For the text-containing cell, return its midpoint in (X, Y) coordinate format. 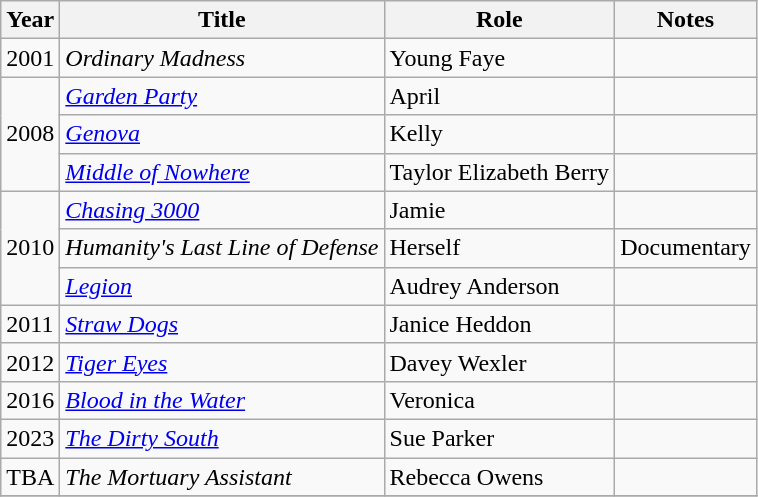
2016 (30, 400)
Tiger Eyes (222, 362)
Rebecca Owens (500, 477)
Ordinary Madness (222, 58)
2011 (30, 324)
Sue Parker (500, 438)
2023 (30, 438)
2010 (30, 248)
Role (500, 20)
Genova (222, 134)
Audrey Anderson (500, 286)
Humanity's Last Line of Defense (222, 248)
Garden Party (222, 96)
Year (30, 20)
Kelly (500, 134)
Davey Wexler (500, 362)
Herself (500, 248)
2012 (30, 362)
The Dirty South (222, 438)
The Mortuary Assistant (222, 477)
Blood in the Water (222, 400)
Janice Heddon (500, 324)
April (500, 96)
2001 (30, 58)
Title (222, 20)
Straw Dogs (222, 324)
Taylor Elizabeth Berry (500, 172)
Veronica (500, 400)
Jamie (500, 210)
Legion (222, 286)
TBA (30, 477)
Documentary (686, 248)
2008 (30, 134)
Chasing 3000 (222, 210)
Notes (686, 20)
Young Faye (500, 58)
Middle of Nowhere (222, 172)
